For the text-containing cell, return its midpoint in (x, y) coordinate format. 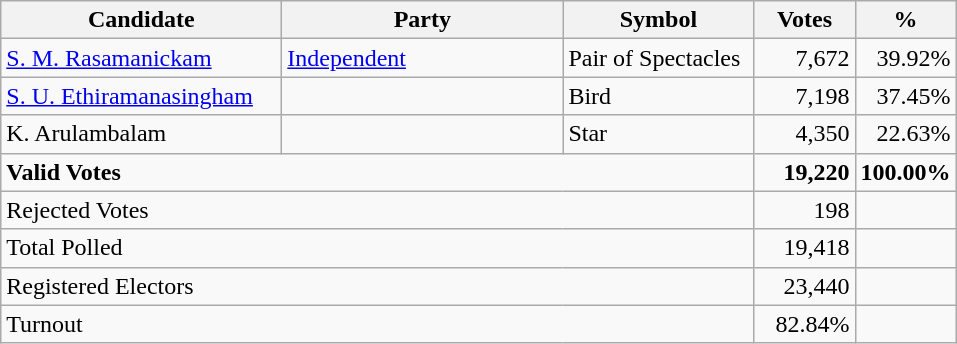
4,350 (804, 134)
Party (422, 20)
% (906, 20)
19,418 (804, 248)
100.00% (906, 172)
Bird (658, 96)
23,440 (804, 286)
S. U. Ethiramanasingham (142, 96)
Valid Votes (378, 172)
37.45% (906, 96)
Turnout (378, 324)
Independent (422, 58)
Votes (804, 20)
82.84% (804, 324)
S. M. Rasamanickam (142, 58)
7,198 (804, 96)
K. Arulambalam (142, 134)
39.92% (906, 58)
22.63% (906, 134)
198 (804, 210)
Pair of Spectacles (658, 58)
Registered Electors (378, 286)
Rejected Votes (378, 210)
Total Polled (378, 248)
Symbol (658, 20)
7,672 (804, 58)
19,220 (804, 172)
Candidate (142, 20)
Star (658, 134)
